Search for the cell housing the specified text and yield its [X, Y] center coordinate. 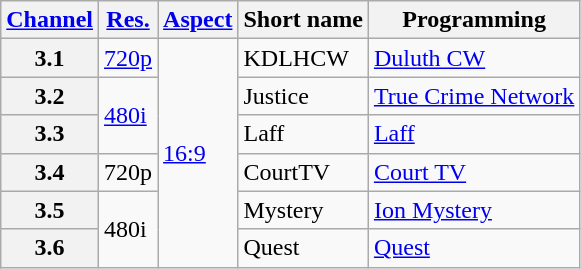
Justice [303, 96]
Duluth CW [474, 58]
Channel [50, 20]
CourtTV [303, 172]
3.6 [50, 248]
Aspect [198, 20]
3.3 [50, 134]
Mystery [303, 210]
3.1 [50, 58]
Court TV [474, 172]
Ion Mystery [474, 210]
3.4 [50, 172]
True Crime Network [474, 96]
16:9 [198, 153]
3.2 [50, 96]
Res. [128, 20]
Programming [474, 20]
KDLHCW [303, 58]
3.5 [50, 210]
Short name [303, 20]
